Extract the (X, Y) coordinate from the center of the cell holding the provided text.  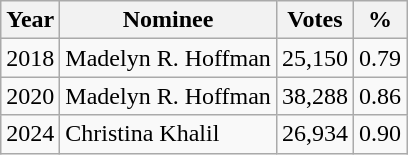
% (380, 20)
26,934 (314, 134)
38,288 (314, 96)
Christina Khalil (168, 134)
Nominee (168, 20)
0.90 (380, 134)
0.86 (380, 96)
0.79 (380, 58)
Year (30, 20)
2024 (30, 134)
2020 (30, 96)
2018 (30, 58)
25,150 (314, 58)
Votes (314, 20)
